Find where the given text appears and provide that cell's center as [X, Y] coordinate. 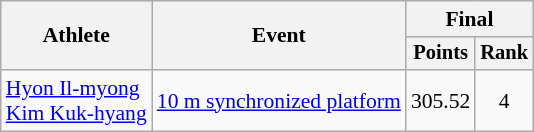
Final [470, 19]
Event [279, 36]
Points [440, 54]
10 m synchronized platform [279, 100]
Rank [504, 54]
305.52 [440, 100]
Hyon Il-myongKim Kuk-hyang [76, 100]
Athlete [76, 36]
4 [504, 100]
